Locate the cell with the specified text and output its (x, y) center coordinate. 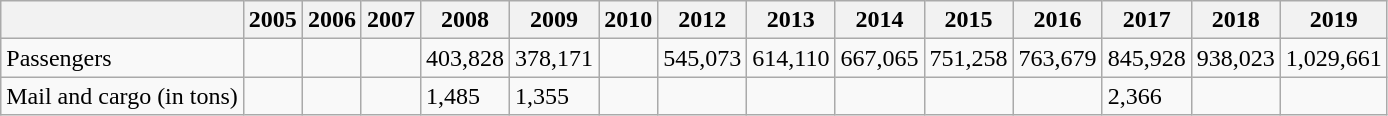
2016 (1058, 20)
2014 (880, 20)
1,029,661 (1334, 58)
378,171 (554, 58)
2018 (1236, 20)
2006 (332, 20)
545,073 (702, 58)
2,366 (1146, 96)
403,828 (466, 58)
751,258 (968, 58)
845,928 (1146, 58)
Passengers (122, 58)
667,065 (880, 58)
614,110 (791, 58)
2010 (628, 20)
2008 (466, 20)
2013 (791, 20)
2012 (702, 20)
763,679 (1058, 58)
1,485 (466, 96)
2007 (390, 20)
2019 (1334, 20)
2005 (272, 20)
2015 (968, 20)
938,023 (1236, 58)
Mail and cargo (in tons) (122, 96)
1,355 (554, 96)
2017 (1146, 20)
2009 (554, 20)
